Return [X, Y] of the center of cell containing provided text 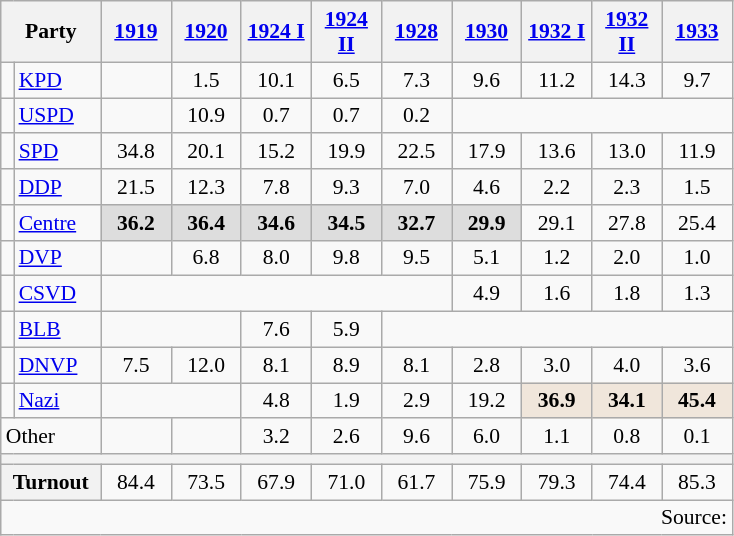
61.7 [416, 482]
2.8 [487, 365]
27.8 [627, 223]
1.8 [627, 294]
73.5 [206, 482]
4.9 [487, 294]
1933 [697, 32]
11.9 [697, 152]
1.9 [346, 401]
34.8 [136, 152]
25.4 [697, 223]
74.4 [627, 482]
9.8 [346, 258]
1919 [136, 32]
BLB [58, 330]
36.4 [206, 223]
7.6 [276, 330]
1928 [416, 32]
2.3 [627, 187]
9.7 [697, 80]
3.6 [697, 365]
6.0 [487, 437]
34.5 [346, 223]
Other [51, 437]
13.6 [557, 152]
13.0 [627, 152]
DNVP [58, 365]
14.3 [627, 80]
USPD [58, 116]
1930 [487, 32]
Centre [58, 223]
19.2 [487, 401]
4.6 [487, 187]
2.0 [627, 258]
1932 II [627, 32]
21.5 [136, 187]
DVP [58, 258]
12.0 [206, 365]
7.5 [136, 365]
29.1 [557, 223]
Party [51, 32]
1.1 [557, 437]
1.0 [697, 258]
2.2 [557, 187]
29.9 [487, 223]
1924 II [346, 32]
8.9 [346, 365]
1.2 [557, 258]
32.7 [416, 223]
6.8 [206, 258]
7.0 [416, 187]
4.8 [276, 401]
5.9 [346, 330]
11.2 [557, 80]
2.6 [346, 437]
CSVD [58, 294]
1.6 [557, 294]
SPD [58, 152]
10.1 [276, 80]
Turnout [51, 482]
15.2 [276, 152]
1932 I [557, 32]
6.5 [346, 80]
Source: [366, 518]
34.1 [627, 401]
2.9 [416, 401]
DDP [58, 187]
0.2 [416, 116]
12.3 [206, 187]
Nazi [58, 401]
85.3 [697, 482]
19.9 [346, 152]
36.2 [136, 223]
22.5 [416, 152]
1.3 [697, 294]
3.2 [276, 437]
20.1 [206, 152]
KPD [58, 80]
84.4 [136, 482]
7.3 [416, 80]
1924 I [276, 32]
0.8 [627, 437]
5.1 [487, 258]
9.3 [346, 187]
36.9 [557, 401]
8.0 [276, 258]
67.9 [276, 482]
0.1 [697, 437]
71.0 [346, 482]
7.8 [276, 187]
3.0 [557, 365]
9.5 [416, 258]
75.9 [487, 482]
10.9 [206, 116]
1920 [206, 32]
45.4 [697, 401]
79.3 [557, 482]
4.0 [627, 365]
17.9 [487, 152]
34.6 [276, 223]
